Extract the [X, Y] coordinate from the center of the cell holding the provided text.  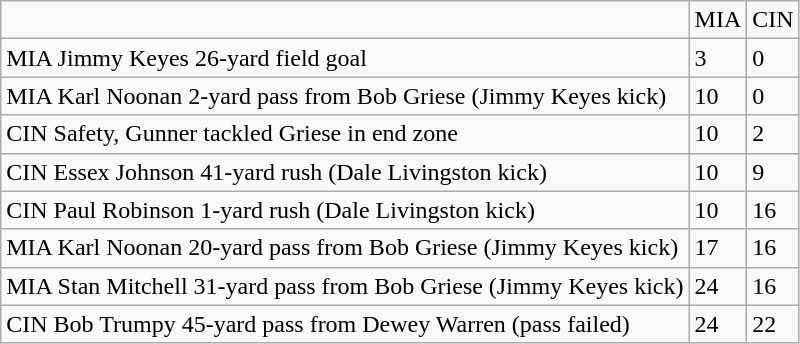
CIN Safety, Gunner tackled Griese in end zone [345, 134]
CIN Essex Johnson 41-yard rush (Dale Livingston kick) [345, 172]
17 [718, 248]
MIA [718, 20]
2 [773, 134]
MIA Karl Noonan 20-yard pass from Bob Griese (Jimmy Keyes kick) [345, 248]
CIN [773, 20]
MIA Jimmy Keyes 26-yard field goal [345, 58]
9 [773, 172]
CIN Paul Robinson 1-yard rush (Dale Livingston kick) [345, 210]
MIA Karl Noonan 2-yard pass from Bob Griese (Jimmy Keyes kick) [345, 96]
22 [773, 324]
CIN Bob Trumpy 45-yard pass from Dewey Warren (pass failed) [345, 324]
MIA Stan Mitchell 31-yard pass from Bob Griese (Jimmy Keyes kick) [345, 286]
3 [718, 58]
